Detect which cell encompasses the target text, then output its [X, Y] center coordinate. 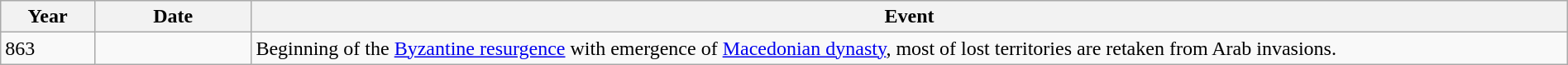
Year [48, 17]
Beginning of the Byzantine resurgence with emergence of Macedonian dynasty, most of lost territories are retaken from Arab invasions. [910, 48]
863 [48, 48]
Date [172, 17]
Event [910, 17]
